Output the [X, Y] coordinate of the center of the cell containing the given text.  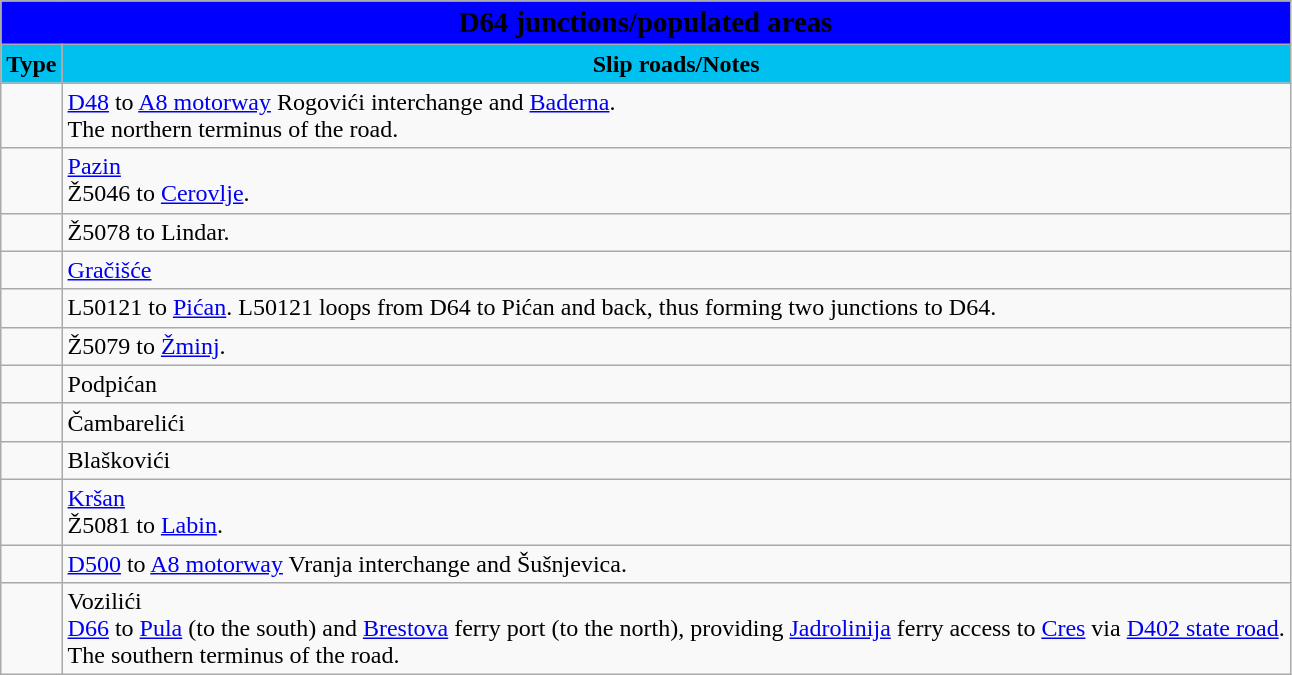
Podpićan [676, 384]
L50121 to Pićan. L50121 loops from D64 to Pićan and back, thus forming two junctions to D64. [676, 308]
KršanŽ5081 to Labin. [676, 512]
D48 to A8 motorway Rogovići interchange and Baderna.The northern terminus of the road. [676, 116]
PazinŽ5046 to Cerovlje. [676, 180]
Čambarelići [676, 422]
Ž5079 to Žminj. [676, 346]
Blaškovići [676, 460]
Ž5078 to Lindar. [676, 232]
Gračišće [676, 270]
Slip roads/Notes [676, 64]
D500 to A8 motorway Vranja interchange and Šušnjevica. [676, 563]
Type [32, 64]
D64 junctions/populated areas [646, 23]
